Output the (X, Y) coordinate of the center of the cell containing the given text.  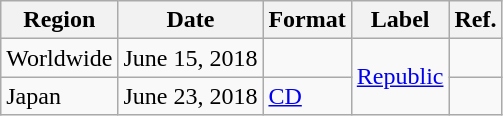
June 15, 2018 (190, 58)
Format (307, 20)
CD (307, 96)
Date (190, 20)
Ref. (476, 20)
Worldwide (60, 58)
Label (400, 20)
Region (60, 20)
Republic (400, 77)
Japan (60, 96)
June 23, 2018 (190, 96)
